Output the (x, y) coordinate of the center of the cell containing the given text.  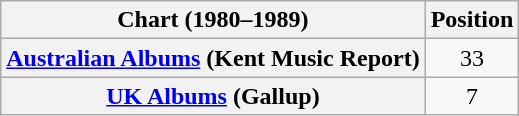
Chart (1980–1989) (213, 20)
UK Albums (Gallup) (213, 96)
Australian Albums (Kent Music Report) (213, 58)
33 (472, 58)
7 (472, 96)
Position (472, 20)
